Pinpoint the cell where the given text exists, returning its [X, Y] midpoint coordinate. 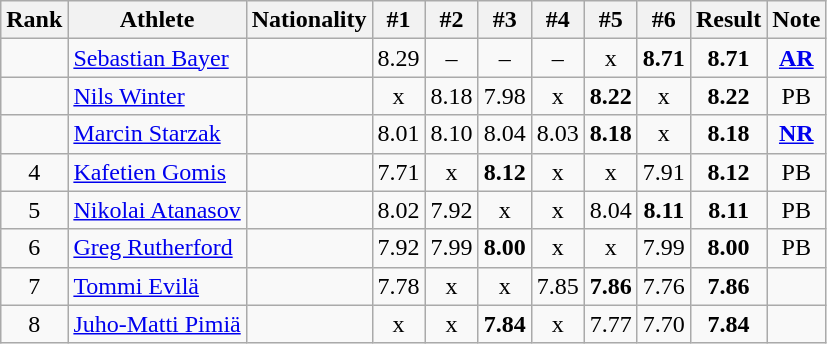
8.10 [452, 134]
Sebastian Bayer [157, 58]
8.29 [398, 58]
7.70 [664, 324]
#4 [558, 20]
7.98 [504, 96]
Greg Rutherford [157, 248]
Juho-Matti Pimiä [157, 324]
6 [34, 248]
Rank [34, 20]
7.77 [610, 324]
8.03 [558, 134]
NR [796, 134]
Nils Winter [157, 96]
Nationality [309, 20]
#6 [664, 20]
7.85 [558, 286]
AR [796, 58]
7.91 [664, 172]
Marcin Starzak [157, 134]
5 [34, 210]
7 [34, 286]
8 [34, 324]
Tommi Evilä [157, 286]
7.78 [398, 286]
#2 [452, 20]
Athlete [157, 20]
#1 [398, 20]
Note [796, 20]
#3 [504, 20]
4 [34, 172]
#5 [610, 20]
Kafetien Gomis [157, 172]
7.76 [664, 286]
8.02 [398, 210]
Nikolai Atanasov [157, 210]
Result [728, 20]
8.01 [398, 134]
7.71 [398, 172]
